Extract the [X, Y] coordinate from the center of the cell holding the provided text.  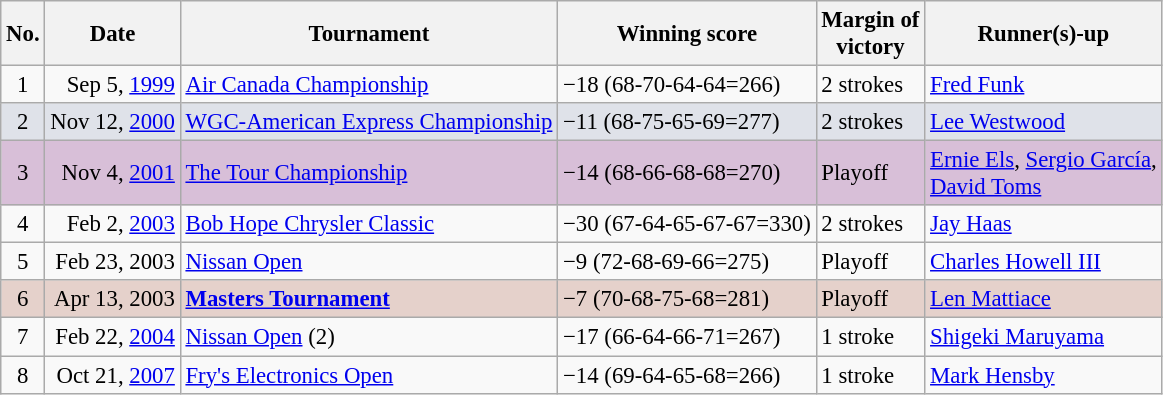
The Tour Championship [369, 174]
Shigeki Maruyama [1044, 337]
Runner(s)-up [1044, 34]
−7 (70-68-75-68=281) [687, 299]
Oct 21, 2007 [112, 375]
Lee Westwood [1044, 122]
Apr 13, 2003 [112, 299]
5 [23, 262]
Nov 12, 2000 [112, 122]
Date [112, 34]
Sep 5, 1999 [112, 85]
Bob Hope Chrysler Classic [369, 224]
WGC-American Express Championship [369, 122]
Jay Haas [1044, 224]
No. [23, 34]
Feb 2, 2003 [112, 224]
Charles Howell III [1044, 262]
−18 (68-70-64-64=266) [687, 85]
6 [23, 299]
Fry's Electronics Open [369, 375]
Feb 22, 2004 [112, 337]
1 [23, 85]
Winning score [687, 34]
Feb 23, 2003 [112, 262]
7 [23, 337]
8 [23, 375]
Fred Funk [1044, 85]
Ernie Els, Sergio García, David Toms [1044, 174]
Tournament [369, 34]
Nissan Open (2) [369, 337]
−14 (68-66-68-68=270) [687, 174]
Margin ofvictory [870, 34]
Mark Hensby [1044, 375]
−9 (72-68-69-66=275) [687, 262]
−11 (68-75-65-69=277) [687, 122]
Air Canada Championship [369, 85]
−30 (67-64-65-67-67=330) [687, 224]
Nissan Open [369, 262]
−14 (69-64-65-68=266) [687, 375]
3 [23, 174]
−17 (66-64-66-71=267) [687, 337]
2 [23, 122]
Len Mattiace [1044, 299]
Nov 4, 2001 [112, 174]
4 [23, 224]
Masters Tournament [369, 299]
